Extract the [x, y] coordinate from the center of the cell holding the provided text.  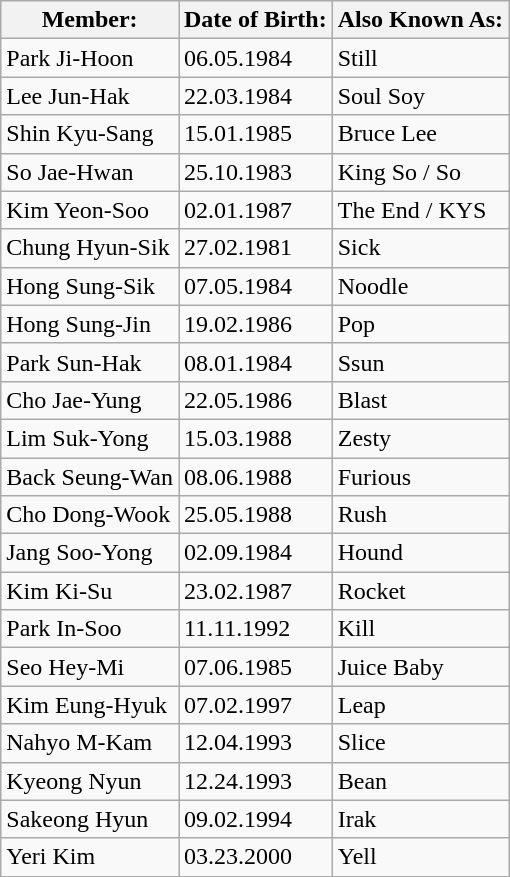
15.01.1985 [255, 134]
11.11.1992 [255, 629]
Leap [420, 705]
25.10.1983 [255, 172]
19.02.1986 [255, 324]
Rocket [420, 591]
Hong Sung-Jin [90, 324]
Ssun [420, 362]
09.02.1994 [255, 819]
Slice [420, 743]
27.02.1981 [255, 248]
Lee Jun-Hak [90, 96]
Lim Suk-Yong [90, 438]
Kill [420, 629]
Pop [420, 324]
Bruce Lee [420, 134]
12.24.1993 [255, 781]
The End / KYS [420, 210]
So Jae-Hwan [90, 172]
Still [420, 58]
Soul Soy [420, 96]
Noodle [420, 286]
07.02.1997 [255, 705]
Kim Ki-Su [90, 591]
07.06.1985 [255, 667]
Irak [420, 819]
08.01.1984 [255, 362]
Jang Soo-Yong [90, 553]
Blast [420, 400]
Hound [420, 553]
Seo Hey-Mi [90, 667]
06.05.1984 [255, 58]
Back Seung-Wan [90, 477]
23.02.1987 [255, 591]
Date of Birth: [255, 20]
Park In-Soo [90, 629]
Bean [420, 781]
Yell [420, 857]
02.09.1984 [255, 553]
Shin Kyu-Sang [90, 134]
Juice Baby [420, 667]
Zesty [420, 438]
03.23.2000 [255, 857]
Also Known As: [420, 20]
Member: [90, 20]
15.03.1988 [255, 438]
Rush [420, 515]
08.06.1988 [255, 477]
Park Sun-Hak [90, 362]
Kim Eung-Hyuk [90, 705]
Cho Dong-Wook [90, 515]
King So / So [420, 172]
Kyeong Nyun [90, 781]
22.03.1984 [255, 96]
Chung Hyun-Sik [90, 248]
Nahyo M-Kam [90, 743]
Hong Sung-Sik [90, 286]
07.05.1984 [255, 286]
Yeri Kim [90, 857]
Cho Jae-Yung [90, 400]
22.05.1986 [255, 400]
Furious [420, 477]
02.01.1987 [255, 210]
Sick [420, 248]
Sakeong Hyun [90, 819]
Kim Yeon-Soo [90, 210]
12.04.1993 [255, 743]
Park Ji-Hoon [90, 58]
25.05.1988 [255, 515]
